Return the [X, Y] coordinate for the center point of the cell that contains the specified text.  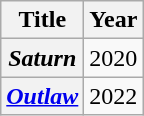
2022 [114, 96]
Year [114, 20]
Outlaw [42, 96]
2020 [114, 58]
Saturn [42, 58]
Title [42, 20]
